Pinpoint the cell where the given text exists, returning its [x, y] midpoint coordinate. 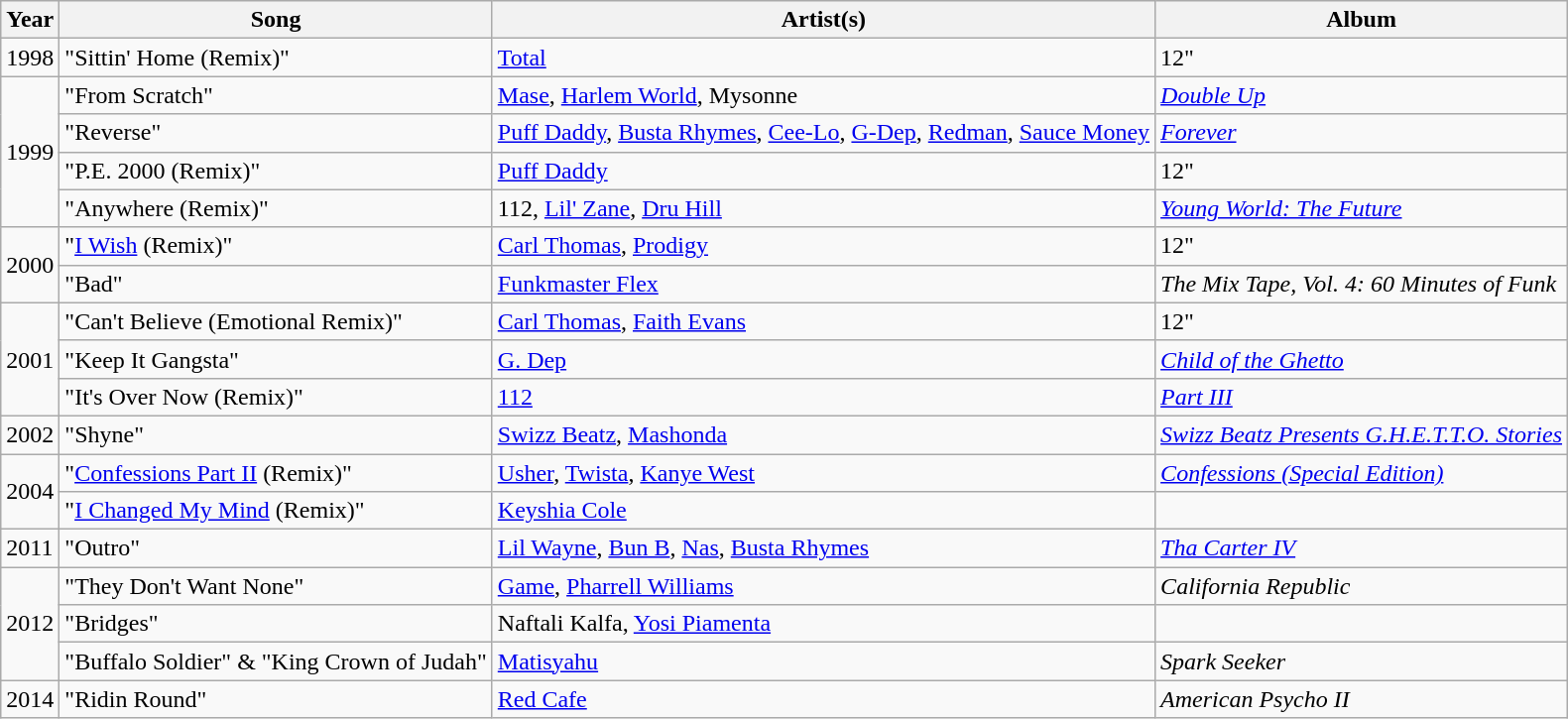
2004 [30, 492]
2001 [30, 359]
Swizz Beatz Presents G.H.E.T.T.O. Stories [1362, 434]
Year [30, 20]
Forever [1362, 133]
Young World: The Future [1362, 208]
"Anywhere (Remix)" [276, 208]
"Reverse" [276, 133]
"Buffalo Soldier" & "King Crown of Judah" [276, 661]
Usher, Twista, Kanye West [823, 473]
California Republic [1362, 586]
The Mix Tape, Vol. 4: 60 Minutes of Funk [1362, 284]
"Bridges" [276, 624]
"From Scratch" [276, 95]
"They Don't Want None" [276, 586]
2000 [30, 265]
"Shyne" [276, 434]
Lil Wayne, Bun B, Nas, Busta Rhymes [823, 548]
"I Changed My Mind (Remix)" [276, 511]
Puff Daddy [823, 171]
"Bad" [276, 284]
Funkmaster Flex [823, 284]
Mase, Harlem World, Mysonne [823, 95]
Part III [1362, 397]
Keyshia Cole [823, 511]
Double Up [1362, 95]
Carl Thomas, Faith Evans [823, 321]
Red Cafe [823, 699]
Album [1362, 20]
American Psycho II [1362, 699]
2011 [30, 548]
"I Wish (Remix)" [276, 246]
"Keep It Gangsta" [276, 359]
Artist(s) [823, 20]
Matisyahu [823, 661]
Child of the Ghetto [1362, 359]
Game, Pharrell Williams [823, 586]
G. Dep [823, 359]
1999 [30, 152]
"Outro" [276, 548]
112, Lil' Zane, Dru Hill [823, 208]
"Can't Believe (Emotional Remix)" [276, 321]
Spark Seeker [1362, 661]
Song [276, 20]
2014 [30, 699]
"P.E. 2000 (Remix)" [276, 171]
Total [823, 58]
Swizz Beatz, Mashonda [823, 434]
Carl Thomas, Prodigy [823, 246]
Naftali Kalfa, Yosi Piamenta [823, 624]
Puff Daddy, Busta Rhymes, Cee-Lo, G-Dep, Redman, Sauce Money [823, 133]
"Sittin' Home (Remix)" [276, 58]
Tha Carter IV [1362, 548]
"It's Over Now (Remix)" [276, 397]
112 [823, 397]
2002 [30, 434]
"Confessions Part II (Remix)" [276, 473]
"Ridin Round" [276, 699]
Confessions (Special Edition) [1362, 473]
2012 [30, 624]
1998 [30, 58]
